Detect which cell encompasses the target text, then output its (x, y) center coordinate. 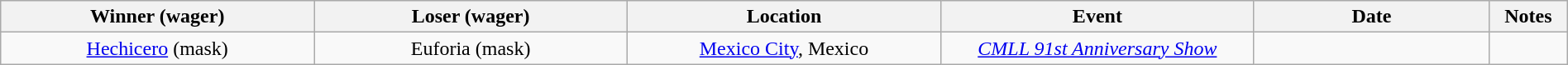
Loser (wager) (471, 17)
Euforia (mask) (471, 48)
Notes (1528, 17)
Location (784, 17)
Mexico City, Mexico (784, 48)
Winner (wager) (157, 17)
Event (1097, 17)
Hechicero (mask) (157, 48)
Date (1371, 17)
CMLL 91st Anniversary Show (1097, 48)
